Provide the [x, y] coordinate of the cell's center where the given text is located.  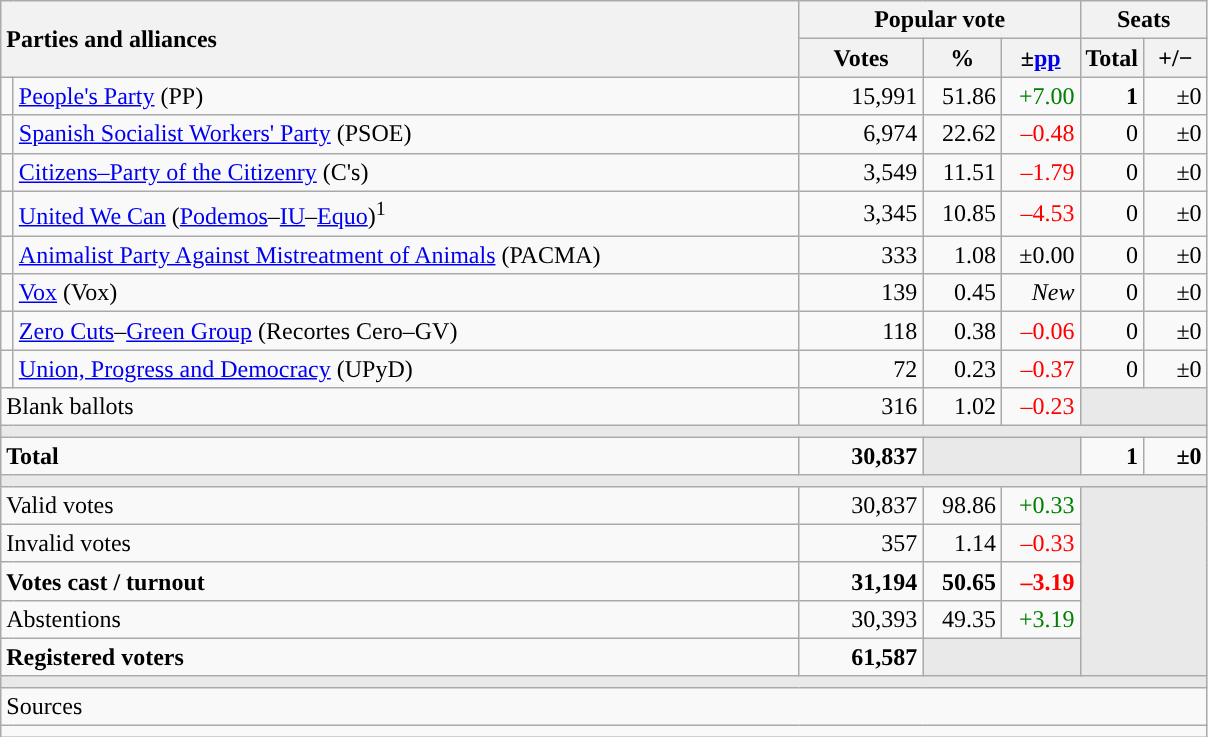
Vox (Vox) [406, 293]
118 [861, 331]
0.38 [962, 331]
Spanish Socialist Workers' Party (PSOE) [406, 134]
51.86 [962, 96]
1.14 [962, 543]
Sources [604, 706]
Citizens–Party of the Citizenry (C's) [406, 172]
% [962, 58]
98.86 [962, 505]
11.51 [962, 172]
15,991 [861, 96]
Invalid votes [400, 543]
–4.53 [1040, 214]
–0.06 [1040, 331]
Seats [1144, 20]
49.35 [962, 619]
–3.19 [1040, 581]
0.23 [962, 369]
316 [861, 407]
31,194 [861, 581]
Union, Progress and Democracy (UPyD) [406, 369]
People's Party (PP) [406, 96]
139 [861, 293]
+/− [1176, 58]
Animalist Party Against Mistreatment of Animals (PACMA) [406, 255]
Parties and alliances [400, 39]
3,549 [861, 172]
+0.33 [1040, 505]
Zero Cuts–Green Group (Recortes Cero–GV) [406, 331]
Blank ballots [400, 407]
50.65 [962, 581]
Popular vote [940, 20]
333 [861, 255]
6,974 [861, 134]
Registered voters [400, 657]
–0.23 [1040, 407]
–0.48 [1040, 134]
–1.79 [1040, 172]
–0.37 [1040, 369]
–0.33 [1040, 543]
0.45 [962, 293]
Valid votes [400, 505]
1.08 [962, 255]
22.62 [962, 134]
Votes cast / turnout [400, 581]
1.02 [962, 407]
Abstentions [400, 619]
30,393 [861, 619]
Votes [861, 58]
3,345 [861, 214]
+7.00 [1040, 96]
United We Can (Podemos–IU–Equo)1 [406, 214]
±pp [1040, 58]
72 [861, 369]
±0.00 [1040, 255]
61,587 [861, 657]
New [1040, 293]
10.85 [962, 214]
+3.19 [1040, 619]
357 [861, 543]
